Return the (x, y) coordinate for the center point of the cell that contains the specified text.  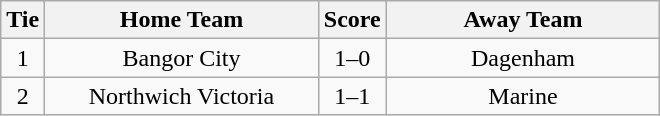
Marine (523, 96)
Home Team (182, 20)
Tie (23, 20)
1–0 (352, 58)
1–1 (352, 96)
Northwich Victoria (182, 96)
Bangor City (182, 58)
2 (23, 96)
Dagenham (523, 58)
1 (23, 58)
Score (352, 20)
Away Team (523, 20)
